Scan for the cell matching the given text and deliver its (X, Y) coordinate at center. 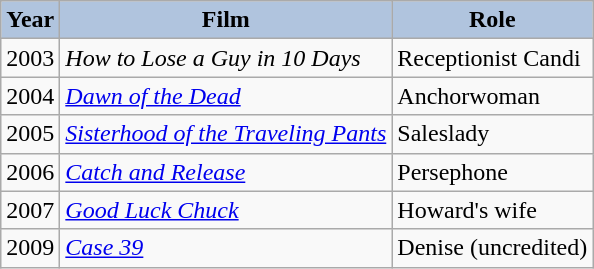
Anchorwoman (492, 96)
Denise (uncredited) (492, 248)
2005 (30, 134)
2006 (30, 172)
Good Luck Chuck (226, 210)
Howard's wife (492, 210)
2004 (30, 96)
2007 (30, 210)
2009 (30, 248)
Dawn of the Dead (226, 96)
2003 (30, 58)
Catch and Release (226, 172)
Receptionist Candi (492, 58)
Sisterhood of the Traveling Pants (226, 134)
Film (226, 20)
Year (30, 20)
Case 39 (226, 248)
Saleslady (492, 134)
Persephone (492, 172)
How to Lose a Guy in 10 Days (226, 58)
Role (492, 20)
